Provide the [X, Y] coordinate of the cell's center where the given text is located.  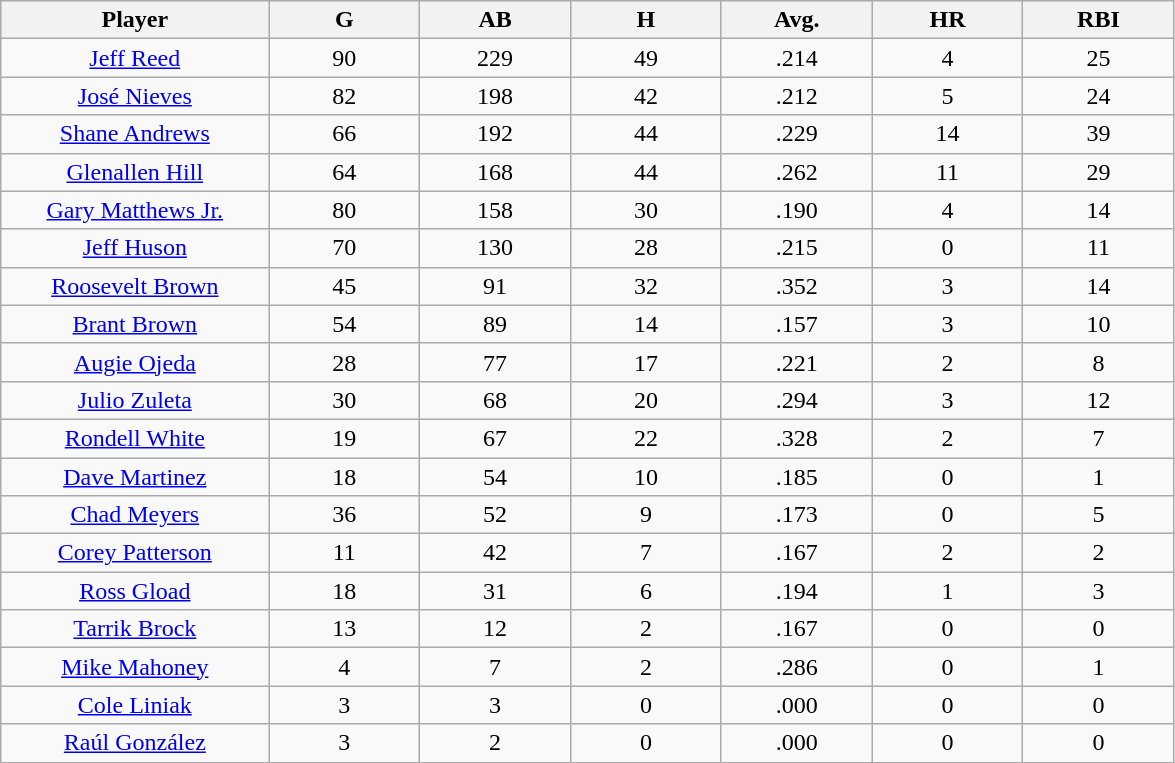
80 [344, 210]
45 [344, 286]
68 [496, 400]
70 [344, 248]
9 [646, 515]
Roosevelt Brown [135, 286]
Chad Meyers [135, 515]
32 [646, 286]
.157 [796, 324]
.214 [796, 58]
Julio Zuleta [135, 400]
Dave Martinez [135, 477]
Player [135, 20]
.185 [796, 477]
Ross Gload [135, 591]
José Nieves [135, 96]
67 [496, 438]
.352 [796, 286]
36 [344, 515]
Jeff Reed [135, 58]
Brant Brown [135, 324]
130 [496, 248]
66 [344, 134]
39 [1098, 134]
198 [496, 96]
H [646, 20]
89 [496, 324]
.262 [796, 172]
Gary Matthews Jr. [135, 210]
Tarrik Brock [135, 629]
82 [344, 96]
168 [496, 172]
13 [344, 629]
.294 [796, 400]
Jeff Huson [135, 248]
90 [344, 58]
25 [1098, 58]
8 [1098, 362]
192 [496, 134]
17 [646, 362]
.194 [796, 591]
.212 [796, 96]
.286 [796, 667]
29 [1098, 172]
.215 [796, 248]
.328 [796, 438]
AB [496, 20]
19 [344, 438]
.190 [796, 210]
24 [1098, 96]
.229 [796, 134]
22 [646, 438]
G [344, 20]
Glenallen Hill [135, 172]
31 [496, 591]
Mike Mahoney [135, 667]
Augie Ojeda [135, 362]
77 [496, 362]
91 [496, 286]
158 [496, 210]
229 [496, 58]
RBI [1098, 20]
52 [496, 515]
Rondell White [135, 438]
.221 [796, 362]
Avg. [796, 20]
Corey Patterson [135, 553]
20 [646, 400]
64 [344, 172]
Cole Liniak [135, 705]
49 [646, 58]
6 [646, 591]
Raúl González [135, 743]
Shane Andrews [135, 134]
HR [948, 20]
.173 [796, 515]
